Provide the [X, Y] coordinate of the cell's center where the given text is located.  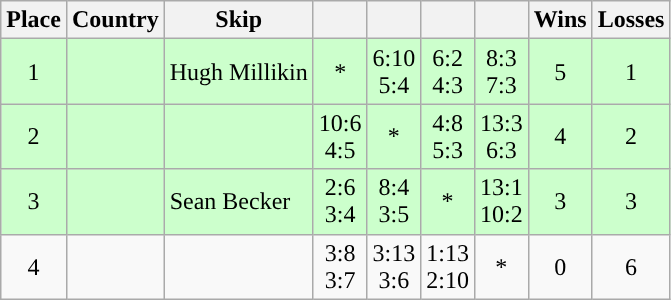
0 [560, 266]
Losses [631, 20]
3:13 3:6 [394, 266]
5 [560, 72]
Skip [238, 20]
6 [631, 266]
4:8 5:3 [448, 136]
3:8 3:7 [340, 266]
Wins [560, 20]
Country [115, 20]
6:2 4:3 [448, 72]
10:6 4:5 [340, 136]
13:3 6:3 [501, 136]
8:3 7:3 [501, 72]
13:110:2 [501, 202]
2:6 3:4 [340, 202]
8:4 3:5 [394, 202]
Sean Becker [238, 202]
1:132:10 [448, 266]
Hugh Millikin [238, 72]
6:10 5:4 [394, 72]
Place [34, 20]
